Provide the (X, Y) coordinate of the cell's center where the given text is located.  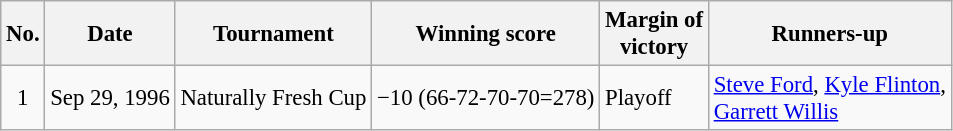
Playoff (654, 98)
Winning score (486, 34)
Margin ofvictory (654, 34)
Date (110, 34)
Sep 29, 1996 (110, 98)
Runners-up (830, 34)
No. (23, 34)
1 (23, 98)
Steve Ford, Kyle Flinton, Garrett Willis (830, 98)
Tournament (274, 34)
−10 (66-72-70-70=278) (486, 98)
Naturally Fresh Cup (274, 98)
